Locate the cell with the specified text and output its [X, Y] center coordinate. 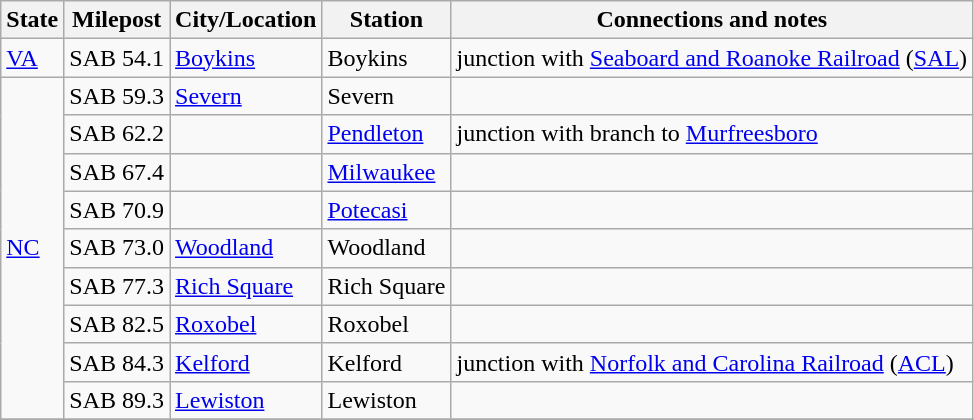
SAB 89.3 [117, 400]
SAB 84.3 [117, 362]
junction with branch to Murfreesboro [712, 134]
SAB 77.3 [117, 286]
NC [32, 248]
Pendleton [386, 134]
SAB 62.2 [117, 134]
SAB 67.4 [117, 172]
VA [32, 58]
junction with Norfolk and Carolina Railroad (ACL) [712, 362]
SAB 70.9 [117, 210]
junction with Seaboard and Roanoke Railroad (SAL) [712, 58]
Station [386, 20]
SAB 73.0 [117, 248]
State [32, 20]
SAB 54.1 [117, 58]
Milwaukee [386, 172]
SAB 59.3 [117, 96]
Milepost [117, 20]
SAB 82.5 [117, 324]
Potecasi [386, 210]
Connections and notes [712, 20]
City/Location [246, 20]
